For the text-containing cell, return its midpoint in (x, y) coordinate format. 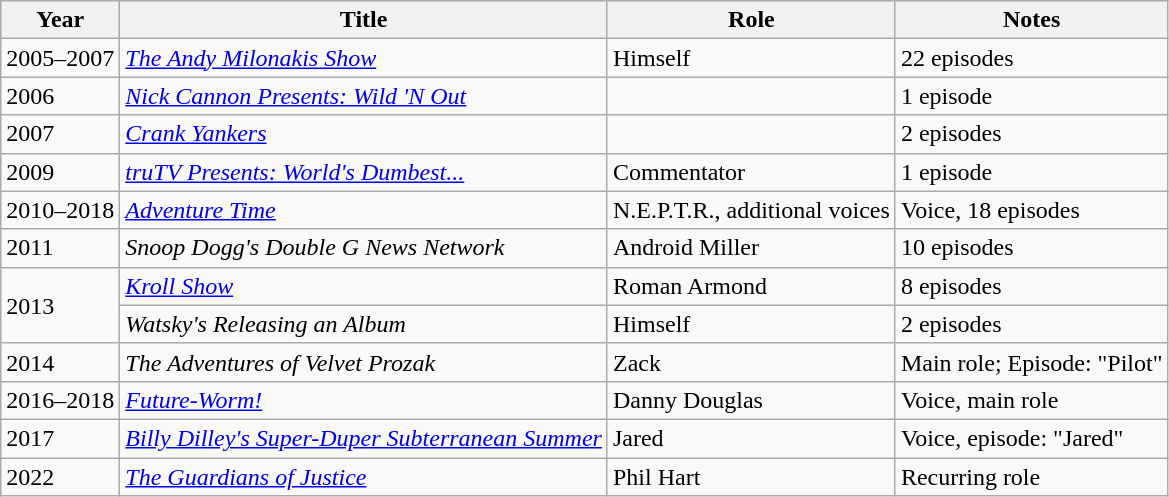
The Guardians of Justice (364, 477)
8 episodes (1032, 286)
Android Miller (751, 248)
Recurring role (1032, 477)
2016–2018 (60, 400)
Future-Worm! (364, 400)
Kroll Show (364, 286)
Nick Cannon Presents: Wild 'N Out (364, 96)
Notes (1032, 20)
Role (751, 20)
Adventure Time (364, 210)
2011 (60, 248)
2006 (60, 96)
Title (364, 20)
2005–2007 (60, 58)
2010–2018 (60, 210)
Voice, episode: "Jared" (1032, 438)
Snoop Dogg's Double G News Network (364, 248)
N.E.P.T.R., additional voices (751, 210)
2022 (60, 477)
Crank Yankers (364, 134)
Phil Hart (751, 477)
Watsky's Releasing an Album (364, 324)
Danny Douglas (751, 400)
2007 (60, 134)
Jared (751, 438)
Main role; Episode: "Pilot" (1032, 362)
2017 (60, 438)
Billy Dilley's Super-Duper Subterranean Summer (364, 438)
truTV Presents: World's Dumbest... (364, 172)
Year (60, 20)
Zack (751, 362)
22 episodes (1032, 58)
The Adventures of Velvet Prozak (364, 362)
10 episodes (1032, 248)
2014 (60, 362)
2013 (60, 305)
Roman Armond (751, 286)
Voice, 18 episodes (1032, 210)
Voice, main role (1032, 400)
Commentator (751, 172)
The Andy Milonakis Show (364, 58)
2009 (60, 172)
